Scan for the cell matching the given text and deliver its (x, y) coordinate at center. 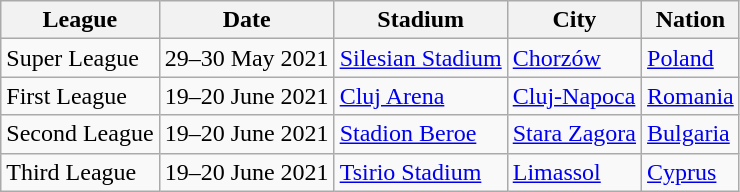
Date (246, 20)
29–30 May 2021 (246, 58)
Cluj-Napoca (574, 96)
Chorzów (574, 58)
Silesian Stadium (420, 58)
Stadion Beroe (420, 134)
First League (80, 96)
Cyprus (691, 172)
Bulgaria (691, 134)
Stadium (420, 20)
Stara Zagora (574, 134)
Poland (691, 58)
Romania (691, 96)
Second League (80, 134)
League (80, 20)
Tsirio Stadium (420, 172)
Cluj Arena (420, 96)
Nation (691, 20)
City (574, 20)
Super League (80, 58)
Limassol (574, 172)
Third League (80, 172)
